Pinpoint the cell where the given text exists, returning its [x, y] midpoint coordinate. 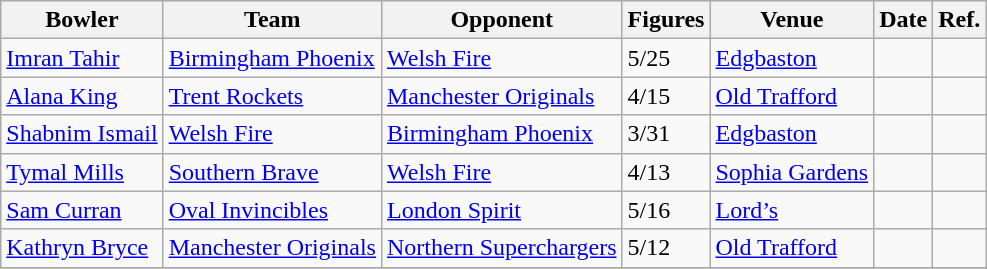
5/12 [666, 248]
Ref. [960, 20]
Oval Invincibles [272, 210]
Sophia Gardens [792, 172]
Trent Rockets [272, 96]
Opponent [502, 20]
Southern Brave [272, 172]
Shabnim Ismail [82, 134]
3/31 [666, 134]
Imran Tahir [82, 58]
4/13 [666, 172]
Northern Superchargers [502, 248]
Figures [666, 20]
5/16 [666, 210]
Alana King [82, 96]
Team [272, 20]
Venue [792, 20]
Bowler [82, 20]
Kathryn Bryce [82, 248]
Lord’s [792, 210]
5/25 [666, 58]
4/15 [666, 96]
London Spirit [502, 210]
Tymal Mills [82, 172]
Date [904, 20]
Sam Curran [82, 210]
